Determine the [x, y] coordinate at the center of the cell enclosing the given text.  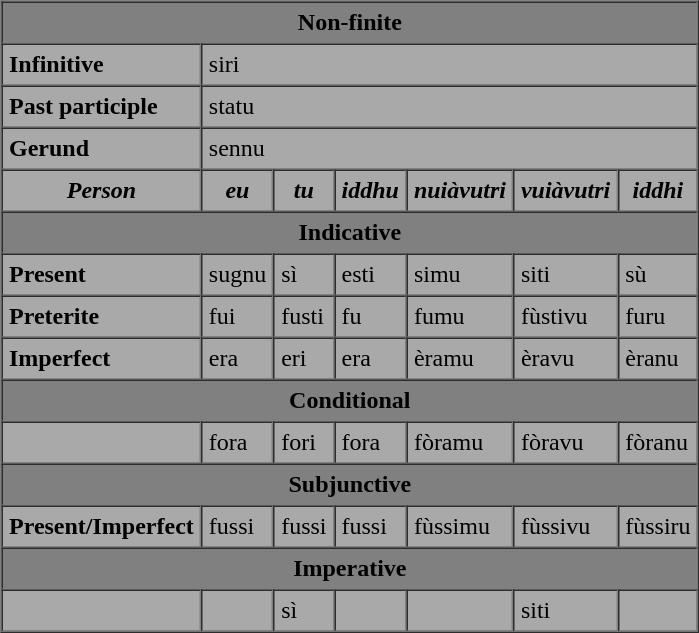
fùssivu [565, 527]
fori [304, 443]
Subjunctive [350, 485]
èranu [658, 359]
Preterite [102, 317]
fùstivu [565, 317]
fùssimu [460, 527]
fòravu [565, 443]
èravu [565, 359]
simu [460, 275]
fòranu [658, 443]
Conditional [350, 401]
Infinitive [102, 65]
Past participle [102, 107]
sù [658, 275]
Non-finite [350, 23]
Person [102, 191]
Gerund [102, 149]
iddhi [658, 191]
fu [370, 317]
eu [237, 191]
Imperative [350, 569]
furu [658, 317]
eri [304, 359]
fòramu [460, 443]
fùssiru [658, 527]
siri [450, 65]
Indicative [350, 233]
Imperfect [102, 359]
fui [237, 317]
sennu [450, 149]
statu [450, 107]
Present/Imperfect [102, 527]
fusti [304, 317]
nuiàvutri [460, 191]
iddhu [370, 191]
tu [304, 191]
esti [370, 275]
fumu [460, 317]
vuiàvutri [565, 191]
èramu [460, 359]
sugnu [237, 275]
Present [102, 275]
